Return the [x, y] coordinate for the center point of the cell that contains the specified text.  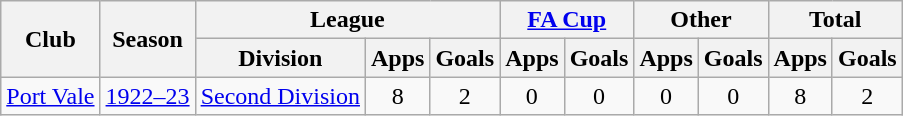
Club [50, 39]
Second Division [280, 96]
Season [148, 39]
Other [701, 20]
1922–23 [148, 96]
FA Cup [567, 20]
League [348, 20]
Total [835, 20]
Port Vale [50, 96]
Division [280, 58]
